From the cell containing the given text, extract its center point as (X, Y) coordinate. 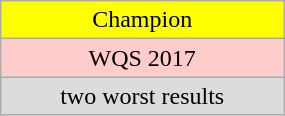
WQS 2017 (142, 58)
Champion (142, 20)
two worst results (142, 96)
